Identify which cell holds the provided text, then report its (x, y) central coordinate. 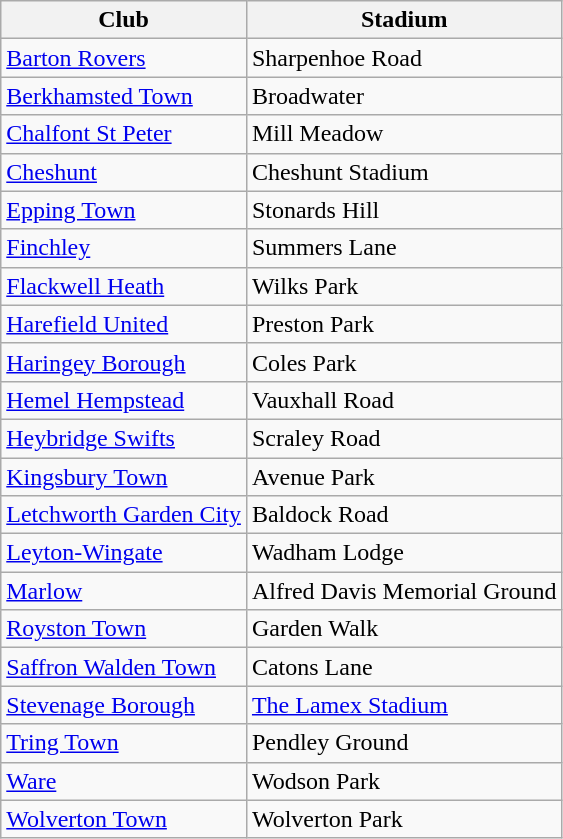
Berkhamsted Town (124, 96)
The Lamex Stadium (404, 705)
Wolverton Town (124, 819)
Coles Park (404, 362)
Avenue Park (404, 477)
Summers Lane (404, 248)
Alfred Davis Memorial Ground (404, 591)
Saffron Walden Town (124, 667)
Wodson Park (404, 781)
Catons Lane (404, 667)
Finchley (124, 248)
Mill Meadow (404, 134)
Sharpenhoe Road (404, 58)
Scraley Road (404, 438)
Wadham Lodge (404, 553)
Preston Park (404, 324)
Kingsbury Town (124, 477)
Club (124, 20)
Pendley Ground (404, 743)
Cheshunt (124, 172)
Vauxhall Road (404, 400)
Wilks Park (404, 286)
Flackwell Heath (124, 286)
Cheshunt Stadium (404, 172)
Wolverton Park (404, 819)
Baldock Road (404, 515)
Barton Rovers (124, 58)
Haringey Borough (124, 362)
Harefield United (124, 324)
Marlow (124, 591)
Royston Town (124, 629)
Stevenage Borough (124, 705)
Leyton-Wingate (124, 553)
Chalfont St Peter (124, 134)
Epping Town (124, 210)
Stonards Hill (404, 210)
Letchworth Garden City (124, 515)
Tring Town (124, 743)
Broadwater (404, 96)
Hemel Hempstead (124, 400)
Stadium (404, 20)
Ware (124, 781)
Heybridge Swifts (124, 438)
Garden Walk (404, 629)
